Find where the given text appears and provide that cell's center as (X, Y) coordinate. 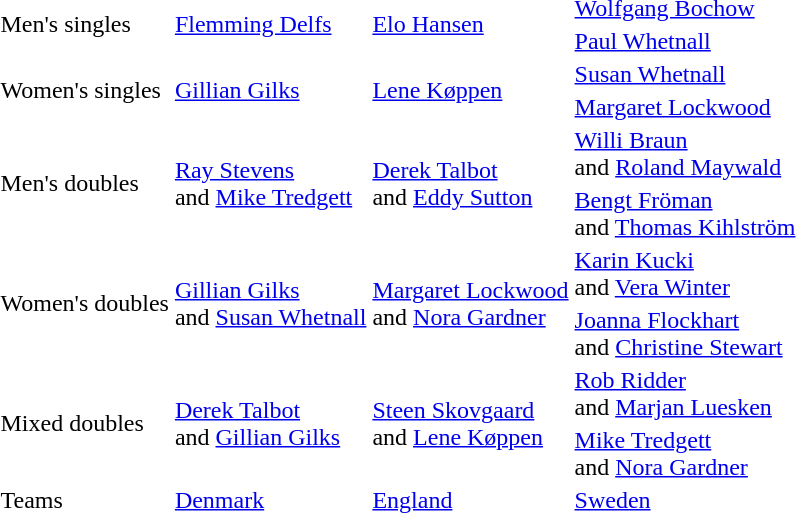
Lene Køppen (470, 90)
Gillian Gilksand Susan Whetnall (270, 304)
Gillian Gilks (270, 90)
Derek Talbotand Eddy Sutton (470, 184)
Margaret Lockwoodand Nora Gardner (470, 304)
Steen Skovgaardand Lene Køppen (470, 424)
Derek Talbotand Gillian Gilks (270, 424)
Ray Stevensand Mike Tredgett (270, 184)
